Detect which cell encompasses the target text, then output its (X, Y) center coordinate. 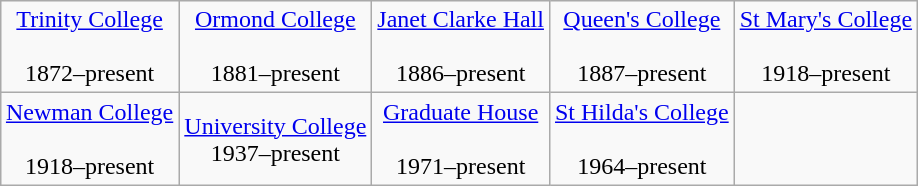
St Mary's College1918–present (826, 47)
Graduate House1971–present (461, 139)
Trinity College1872–present (89, 47)
Queen's College1887–present (642, 47)
St Hilda's College1964–present (642, 139)
Newman College1918–present (89, 139)
Janet Clarke Hall1886–present (461, 47)
Ormond College1881–present (276, 47)
University College1937–present (276, 139)
